Determine the (X, Y) coordinate at the center of the cell enclosing the given text.  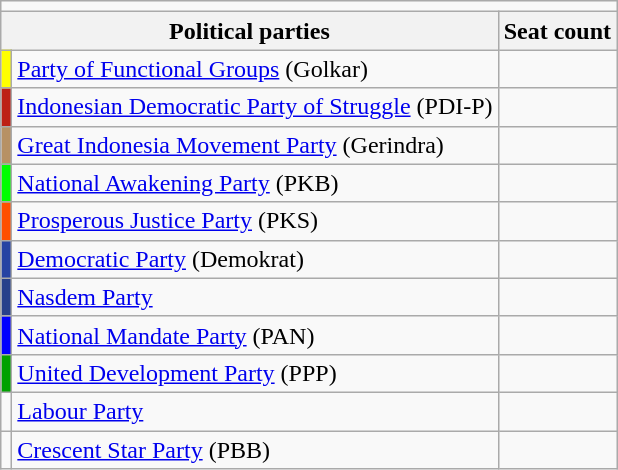
Political parties (250, 31)
Democratic Party (Demokrat) (255, 259)
Labour Party (255, 411)
Crescent Star Party (PBB) (255, 449)
National Awakening Party (PKB) (255, 183)
National Mandate Party (PAN) (255, 335)
Great Indonesia Movement Party (Gerindra) (255, 145)
Nasdem Party (255, 297)
Indonesian Democratic Party of Struggle (PDI-P) (255, 107)
Party of Functional Groups (Golkar) (255, 69)
Seat count (557, 31)
United Development Party (PPP) (255, 373)
Prosperous Justice Party (PKS) (255, 221)
